Search for the cell housing the specified text and yield its (x, y) center coordinate. 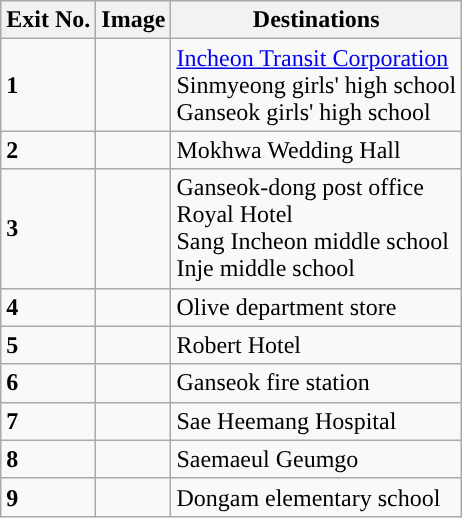
Exit No. (48, 20)
Olive department store (316, 307)
Ganseok fire station (316, 383)
3 (48, 228)
Incheon Transit CorporationSinmyeong girls' high schoolGanseok girls' high school (316, 85)
Sae Heemang Hospital (316, 421)
4 (48, 307)
2 (48, 150)
Mokhwa Wedding Hall (316, 150)
6 (48, 383)
7 (48, 421)
5 (48, 345)
8 (48, 459)
Ganseok-dong post officeRoyal HotelSang Incheon middle schoolInje middle school (316, 228)
Robert Hotel (316, 345)
1 (48, 85)
Dongam elementary school (316, 497)
Saemaeul Geumgo (316, 459)
9 (48, 497)
Destinations (316, 20)
Image (134, 20)
